Provide the (x, y) coordinate of the cell's center where the given text is located.  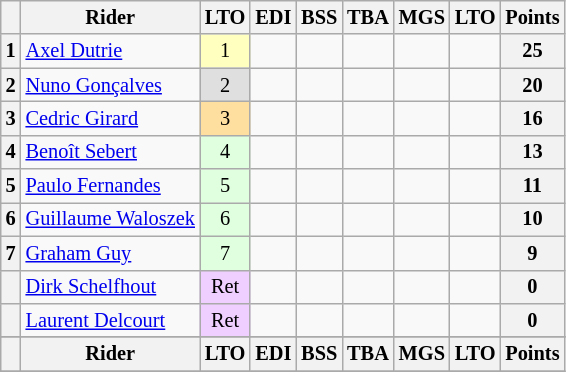
Dirk Schelfhout (110, 287)
10 (532, 219)
25 (532, 51)
Nuno Gonçalves (110, 85)
Benoît Sebert (110, 152)
11 (532, 186)
Paulo Fernandes (110, 186)
16 (532, 118)
13 (532, 152)
Graham Guy (110, 253)
Axel Dutrie (110, 51)
Cedric Girard (110, 118)
9 (532, 253)
Laurent Delcourt (110, 320)
Guillaume Waloszek (110, 219)
20 (532, 85)
